Search for the cell housing the specified text and yield its [X, Y] center coordinate. 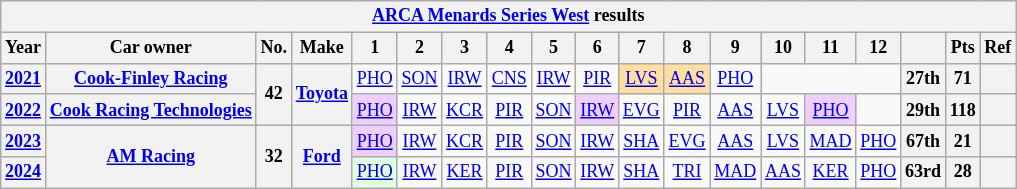
8 [687, 48]
Toyota [322, 94]
2024 [24, 172]
3 [465, 48]
63rd [924, 172]
4 [509, 48]
Ref [998, 48]
27th [924, 78]
21 [962, 140]
67th [924, 140]
2023 [24, 140]
AM Racing [150, 156]
CNS [509, 78]
Cook-Finley Racing [150, 78]
2021 [24, 78]
Make [322, 48]
2022 [24, 110]
5 [554, 48]
71 [962, 78]
9 [736, 48]
Car owner [150, 48]
No. [274, 48]
32 [274, 156]
29th [924, 110]
12 [878, 48]
28 [962, 172]
10 [784, 48]
ARCA Menards Series West results [508, 16]
2 [420, 48]
118 [962, 110]
42 [274, 94]
TRI [687, 172]
6 [598, 48]
Pts [962, 48]
11 [830, 48]
Cook Racing Technologies [150, 110]
1 [374, 48]
7 [642, 48]
Year [24, 48]
Ford [322, 156]
